Locate the cell with the specified text and output its [X, Y] center coordinate. 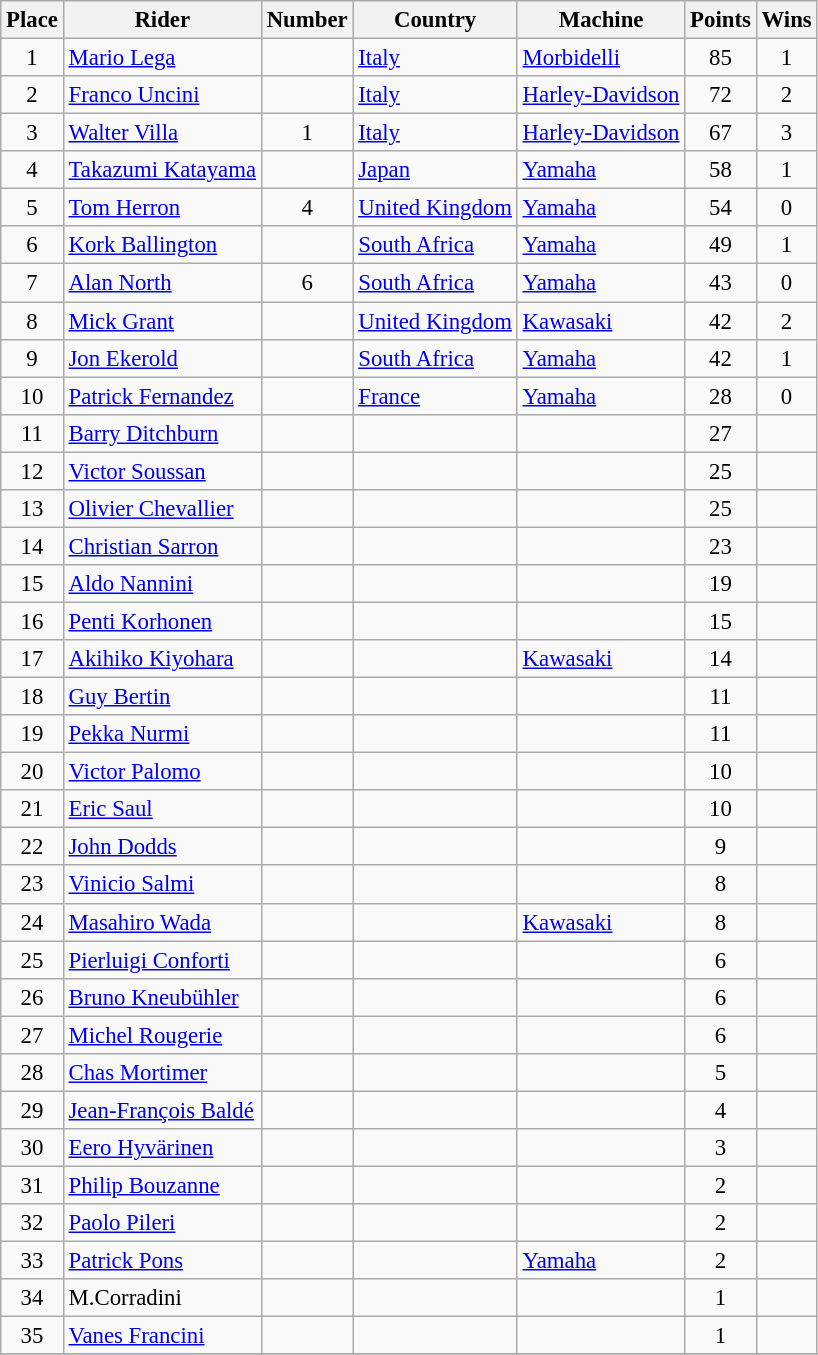
20 [32, 772]
32 [32, 1223]
Olivier Chevallier [162, 509]
49 [720, 245]
Place [32, 20]
33 [32, 1261]
Eero Hyvärinen [162, 1148]
Victor Soussan [162, 471]
Machine [600, 20]
17 [32, 659]
Chas Mortimer [162, 1073]
Pekka Nurmi [162, 734]
Michel Rougerie [162, 1035]
54 [720, 208]
Paolo Pileri [162, 1223]
85 [720, 58]
John Dodds [162, 847]
Pierluigi Conforti [162, 960]
67 [720, 133]
Masahiro Wada [162, 922]
Rider [162, 20]
Victor Palomo [162, 772]
Philip Bouzanne [162, 1185]
Vanes Francini [162, 1336]
Penti Korhonen [162, 621]
France [435, 396]
16 [32, 621]
Kork Ballington [162, 245]
13 [32, 509]
Takazumi Katayama [162, 170]
Aldo Nannini [162, 584]
Christian Sarron [162, 546]
24 [32, 922]
Japan [435, 170]
Country [435, 20]
Alan North [162, 283]
22 [32, 847]
7 [32, 283]
Mick Grant [162, 321]
Mario Lega [162, 58]
12 [32, 471]
72 [720, 95]
34 [32, 1298]
Jean-François Baldé [162, 1110]
Patrick Pons [162, 1261]
Barry Ditchburn [162, 433]
18 [32, 697]
Eric Saul [162, 809]
31 [32, 1185]
29 [32, 1110]
58 [720, 170]
Bruno Kneubühler [162, 997]
Franco Uncini [162, 95]
Number [307, 20]
Wins [786, 20]
26 [32, 997]
30 [32, 1148]
Morbidelli [600, 58]
35 [32, 1336]
Patrick Fernandez [162, 396]
Guy Bertin [162, 697]
Points [720, 20]
Vinicio Salmi [162, 885]
Jon Ekerold [162, 358]
Walter Villa [162, 133]
Akihiko Kiyohara [162, 659]
43 [720, 283]
M.Corradini [162, 1298]
Tom Herron [162, 208]
21 [32, 809]
